Return (x, y) of the center of cell containing provided text 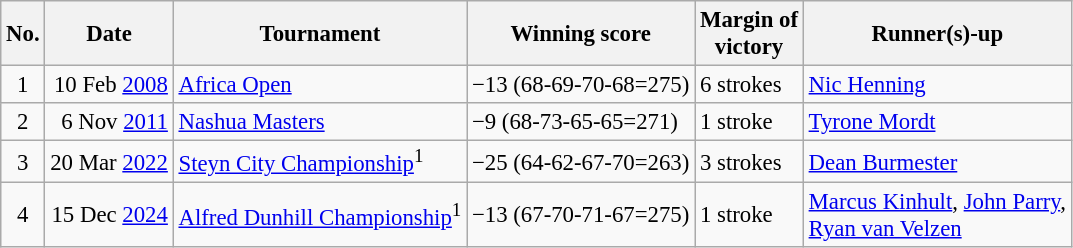
Runner(s)-up (937, 34)
Africa Open (320, 85)
Nashua Masters (320, 122)
6 Nov 2011 (109, 122)
Margin ofvictory (750, 34)
1 (23, 85)
6 strokes (750, 85)
Date (109, 34)
−9 (68-73-65-65=271) (581, 122)
10 Feb 2008 (109, 85)
−13 (68-69-70-68=275) (581, 85)
Tournament (320, 34)
3 (23, 162)
Dean Burmester (937, 162)
Alfred Dunhill Championship1 (320, 216)
4 (23, 216)
No. (23, 34)
20 Mar 2022 (109, 162)
15 Dec 2024 (109, 216)
Nic Henning (937, 85)
−25 (64-62-67-70=263) (581, 162)
2 (23, 122)
Steyn City Championship1 (320, 162)
Marcus Kinhult, John Parry, Ryan van Velzen (937, 216)
Winning score (581, 34)
3 strokes (750, 162)
Tyrone Mordt (937, 122)
−13 (67-70-71-67=275) (581, 216)
